Locate the cell with the specified text and output its (X, Y) center coordinate. 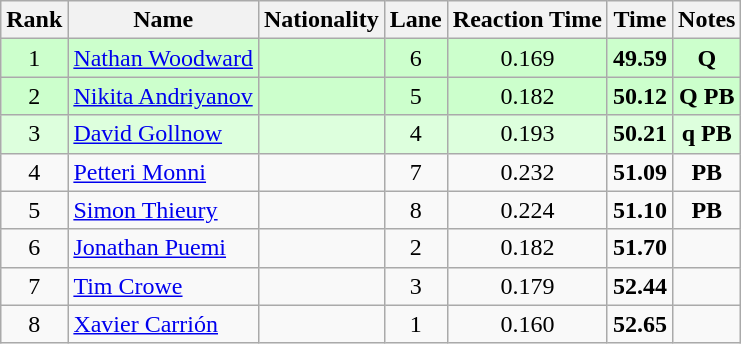
Nathan Woodward (164, 58)
Tim Crowe (164, 286)
0.193 (527, 134)
Nikita Andriyanov (164, 96)
49.59 (640, 58)
0.169 (527, 58)
52.65 (640, 324)
Petteri Monni (164, 172)
Rank (34, 20)
0.224 (527, 210)
0.232 (527, 172)
Jonathan Puemi (164, 248)
David Gollnow (164, 134)
51.09 (640, 172)
Xavier Carrión (164, 324)
Name (164, 20)
50.12 (640, 96)
q PB (707, 134)
50.21 (640, 134)
52.44 (640, 286)
Nationality (321, 20)
Lane (416, 20)
Time (640, 20)
Notes (707, 20)
Simon Thieury (164, 210)
0.179 (527, 286)
51.10 (640, 210)
Reaction Time (527, 20)
0.160 (527, 324)
Q (707, 58)
Q PB (707, 96)
51.70 (640, 248)
